Search for the cell housing the specified text and yield its [x, y] center coordinate. 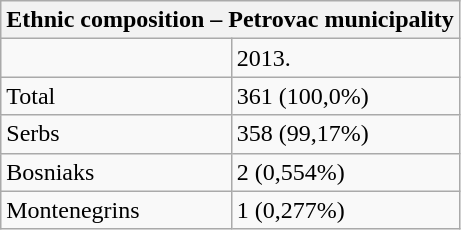
2 (0,554%) [345, 172]
361 (100,0%) [345, 96]
2013. [345, 58]
Bosniaks [116, 172]
Total [116, 96]
Serbs [116, 134]
Montenegrins [116, 210]
1 (0,277%) [345, 210]
358 (99,17%) [345, 134]
Ethnic composition – Petrovac municipality [230, 20]
